Pinpoint the cell where the given text exists, returning its (x, y) midpoint coordinate. 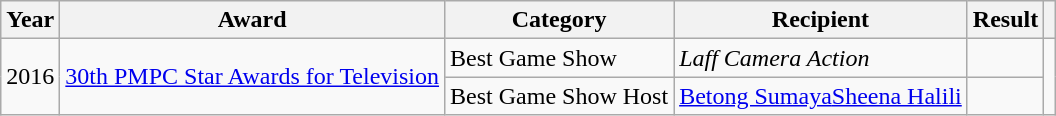
Result (1005, 20)
Laff Camera Action (821, 58)
30th PMPC Star Awards for Television (252, 77)
Year (30, 20)
Category (560, 20)
Betong SumayaSheena Halili (821, 96)
Recipient (821, 20)
2016 (30, 77)
Award (252, 20)
Best Game Show (560, 58)
Best Game Show Host (560, 96)
